Identify which cell holds the provided text, then report its (x, y) central coordinate. 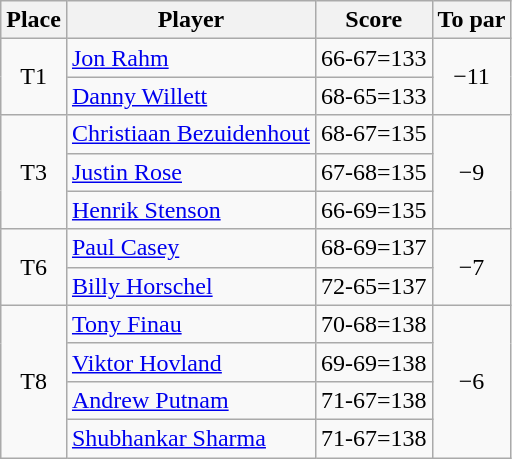
Player (190, 20)
Andrew Putnam (190, 400)
To par (472, 20)
Billy Horschel (190, 286)
67-68=135 (374, 172)
70-68=138 (374, 324)
72-65=137 (374, 286)
Score (374, 20)
Danny Willett (190, 96)
Jon Rahm (190, 58)
T8 (34, 381)
−6 (472, 381)
T6 (34, 267)
T3 (34, 172)
Viktor Hovland (190, 362)
Tony Finau (190, 324)
66-67=133 (374, 58)
68-67=135 (374, 134)
66-69=135 (374, 210)
Place (34, 20)
−11 (472, 77)
Shubhankar Sharma (190, 438)
T1 (34, 77)
−7 (472, 267)
Henrik Stenson (190, 210)
69-69=138 (374, 362)
−9 (472, 172)
68-65=133 (374, 96)
Christiaan Bezuidenhout (190, 134)
Justin Rose (190, 172)
Paul Casey (190, 248)
68-69=137 (374, 248)
